Scan for the cell matching the given text and deliver its [x, y] coordinate at center. 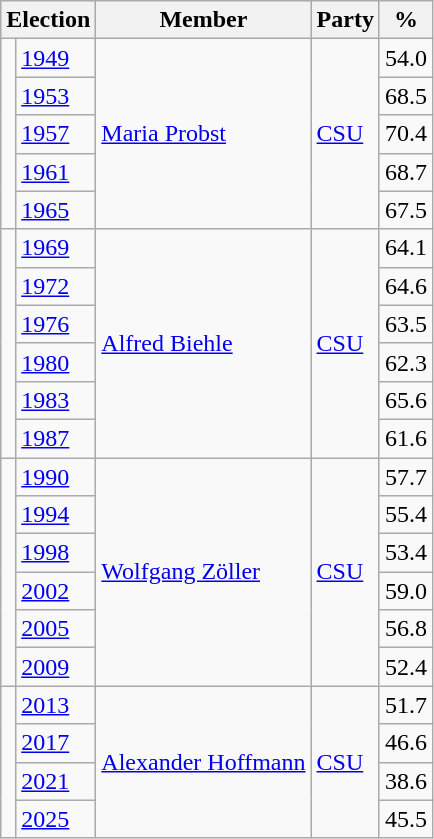
65.6 [406, 400]
2002 [56, 591]
1990 [56, 477]
Maria Probst [204, 134]
2005 [56, 629]
46.6 [406, 743]
57.7 [406, 477]
Member [204, 20]
56.8 [406, 629]
68.7 [406, 172]
45.5 [406, 819]
54.0 [406, 58]
Election [48, 20]
1949 [56, 58]
2021 [56, 781]
51.7 [406, 705]
Wolfgang Zöller [204, 572]
1969 [56, 248]
67.5 [406, 210]
2025 [56, 819]
1961 [56, 172]
64.1 [406, 248]
61.6 [406, 438]
% [406, 20]
Alfred Biehle [204, 343]
2013 [56, 705]
Alexander Hoffmann [204, 762]
1957 [56, 134]
1980 [56, 362]
38.6 [406, 781]
1953 [56, 96]
1994 [56, 515]
53.4 [406, 553]
Party [345, 20]
63.5 [406, 324]
59.0 [406, 591]
1965 [56, 210]
1998 [56, 553]
70.4 [406, 134]
1983 [56, 400]
1976 [56, 324]
52.4 [406, 667]
62.3 [406, 362]
1987 [56, 438]
68.5 [406, 96]
55.4 [406, 515]
2009 [56, 667]
2017 [56, 743]
64.6 [406, 286]
1972 [56, 286]
